Return [X, Y] of the center of cell containing provided text 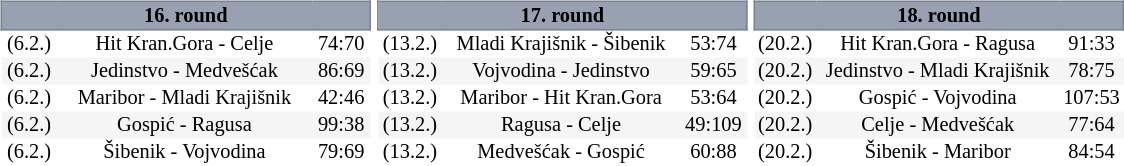
Jedinstvo - Medvešćak [184, 72]
Ragusa - Celje [561, 126]
Maribor - Hit Kran.Gora [561, 98]
78:75 [1091, 72]
107:53 [1091, 98]
Gospić - Ragusa [184, 126]
49:109 [714, 126]
Medvešćak - Gospić [561, 152]
42:46 [341, 98]
84:54 [1091, 152]
Gospić - Vojvodina [938, 98]
Jedinstvo - Mladi Krajišnik [938, 72]
99:38 [341, 126]
Celje - Medvešćak [938, 126]
53:74 [714, 44]
Maribor - Mladi Krajišnik [184, 98]
60:88 [714, 152]
Hit Kran.Gora - Celje [184, 44]
53:64 [714, 98]
Mladi Krajišnik - Šibenik [561, 44]
Hit Kran.Gora - Ragusa [938, 44]
74:70 [341, 44]
16. round [186, 15]
Vojvodina - Jedinstvo [561, 72]
18. round [938, 15]
86:69 [341, 72]
59:65 [714, 72]
91:33 [1091, 44]
79:69 [341, 152]
Šibenik - Vojvodina [184, 152]
17. round [562, 15]
77:64 [1091, 126]
Šibenik - Maribor [938, 152]
